Search for the cell housing the specified text and yield its [x, y] center coordinate. 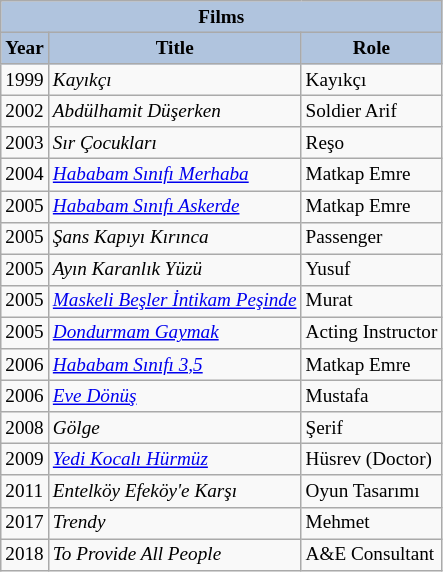
A&E Consultant [372, 554]
Role [372, 48]
Mustafa [372, 396]
Sır Çocukları [174, 143]
Reşo [372, 143]
2008 [25, 428]
Eve Dönüş [174, 396]
Maskeli Beşler İntikam Peşinde [174, 301]
Hababam Sınıfı Merhaba [174, 175]
Şans Kapıyı Kırınca [174, 238]
1999 [25, 80]
Acting Instructor [372, 333]
Yedi Kocalı Hürmüz [174, 460]
Ayın Karanlık Yüzü [174, 270]
Şerif [372, 428]
2004 [25, 175]
To Provide All People [174, 554]
Mehmet [372, 523]
Films [222, 17]
Murat [372, 301]
2018 [25, 554]
Title [174, 48]
Passenger [372, 238]
Yusuf [372, 270]
Hababam Sınıfı Askerde [174, 206]
Hüsrev (Doctor) [372, 460]
Oyun Tasarımı [372, 491]
Gölge [174, 428]
2002 [25, 111]
2011 [25, 491]
Abdülhamit Düşerken [174, 111]
2009 [25, 460]
Year [25, 48]
Dondurmam Gaymak [174, 333]
Hababam Sınıfı 3,5 [174, 365]
Trendy [174, 523]
2003 [25, 143]
Soldier Arif [372, 111]
Entelköy Efeköy'e Karşı [174, 491]
2017 [25, 523]
